Determine the [x, y] coordinate at the center of the cell enclosing the given text.  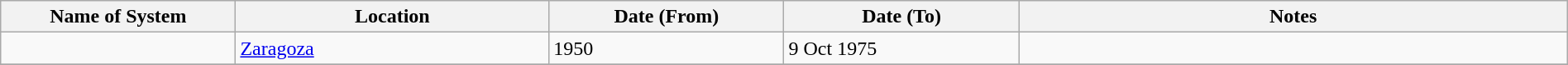
Date (To) [901, 17]
Date (From) [667, 17]
Location [392, 17]
9 Oct 1975 [901, 48]
Name of System [118, 17]
Zaragoza [392, 48]
Notes [1293, 17]
1950 [667, 48]
